Extract the [X, Y] coordinate from the center of the cell holding the provided text.  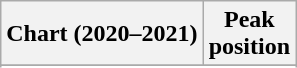
Chart (2020–2021) [102, 34]
Peakposition [249, 34]
